Identify which cell holds the provided text, then report its [x, y] central coordinate. 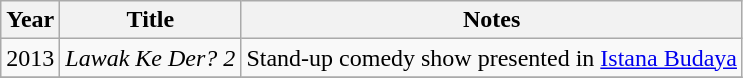
Year [30, 20]
Stand-up comedy show presented in Istana Budaya [492, 58]
Lawak Ke Der? 2 [150, 58]
Title [150, 20]
Notes [492, 20]
2013 [30, 58]
